Output the [X, Y] coordinate of the center of the cell containing the given text.  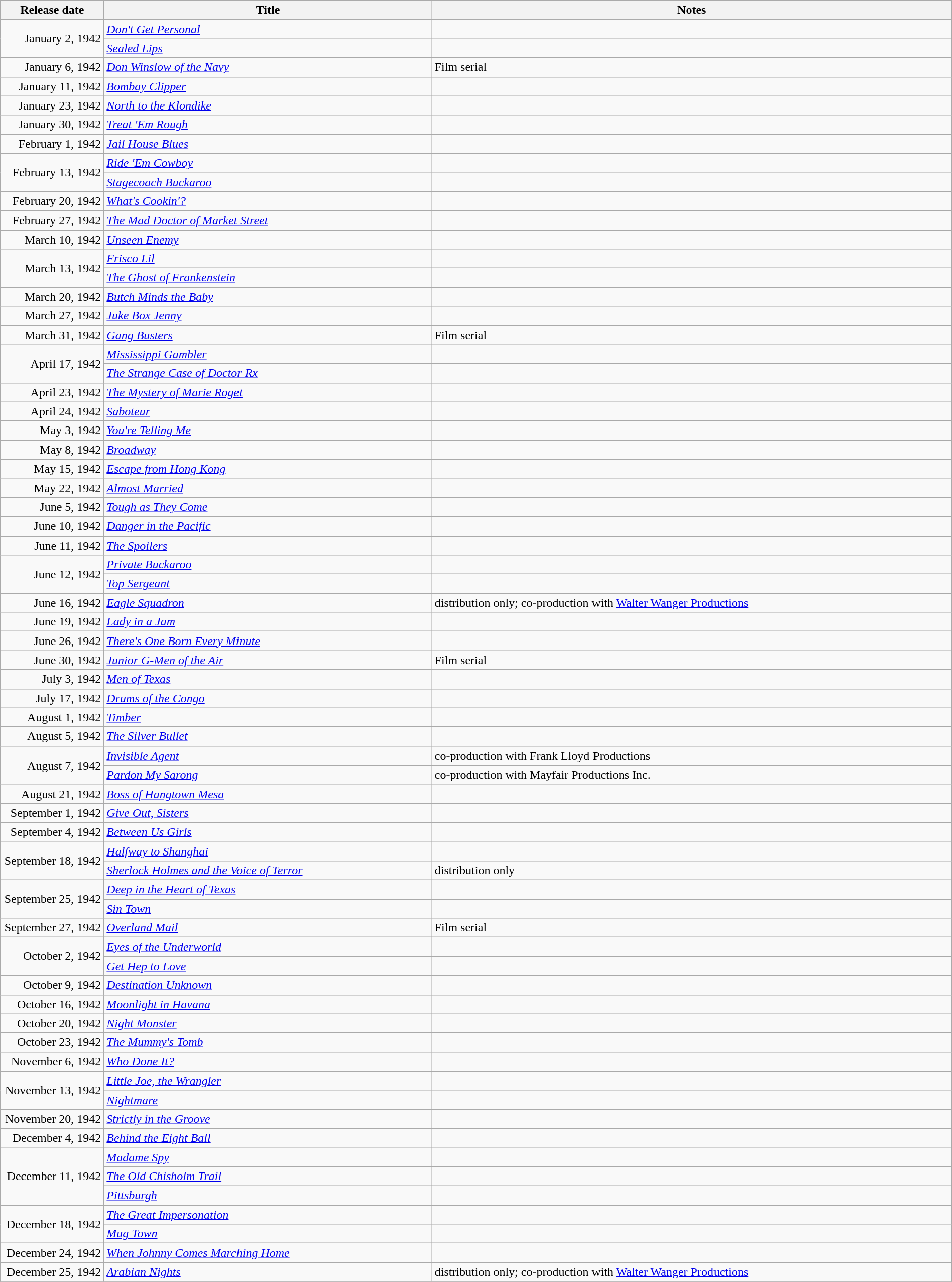
November 20, 1942 [52, 1119]
Juke Box Jenny [268, 316]
Give Out, Sisters [268, 813]
Sealed Lips [268, 48]
Get Hep to Love [268, 966]
Treat 'Em Rough [268, 125]
Ride 'Em Cowboy [268, 163]
October 9, 1942 [52, 985]
July 3, 1942 [52, 679]
Timber [268, 717]
Overland Mail [268, 928]
August 1, 1942 [52, 717]
May 15, 1942 [52, 469]
Junior G-Men of the Air [268, 660]
Top Sergeant [268, 584]
September 18, 1942 [52, 861]
Strictly in the Groove [268, 1119]
July 17, 1942 [52, 698]
Lady in a Jam [268, 622]
Sherlock Holmes and the Voice of Terror [268, 871]
Tough as They Come [268, 507]
June 30, 1942 [52, 660]
Who Done It? [268, 1061]
Drums of the Congo [268, 698]
September 25, 1942 [52, 899]
March 27, 1942 [52, 316]
The Great Impersonation [268, 1215]
Eagle Squadron [268, 603]
Invisible Agent [268, 756]
June 11, 1942 [52, 545]
December 4, 1942 [52, 1138]
Between Us Girls [268, 832]
October 20, 1942 [52, 1023]
October 23, 1942 [52, 1042]
The Old Chisholm Trail [268, 1177]
May 3, 1942 [52, 431]
Saboteur [268, 411]
February 1, 1942 [52, 144]
What's Cookin'? [268, 201]
Private Buckaroo [268, 565]
Gang Busters [268, 335]
October 2, 1942 [52, 956]
Arabian Nights [268, 1272]
Title [268, 10]
Almost Married [268, 488]
January 23, 1942 [52, 105]
March 20, 1942 [52, 297]
Eyes of the Underworld [268, 947]
June 12, 1942 [52, 574]
North to the Klondike [268, 105]
distribution only [692, 871]
Don't Get Personal [268, 29]
February 27, 1942 [52, 220]
Deep in the Heart of Texas [268, 890]
Behind the Eight Ball [268, 1138]
Little Joe, the Wrangler [268, 1081]
Bombay Clipper [268, 86]
Release date [52, 10]
December 18, 1942 [52, 1224]
Halfway to Shanghai [268, 851]
April 17, 1942 [52, 364]
The Mad Doctor of Market Street [268, 220]
co-production with Mayfair Productions Inc. [692, 775]
Stagecoach Buckaroo [268, 182]
Sin Town [268, 909]
May 22, 1942 [52, 488]
May 8, 1942 [52, 450]
March 10, 1942 [52, 240]
August 7, 1942 [52, 765]
November 13, 1942 [52, 1090]
June 5, 1942 [52, 507]
Mississippi Gambler [268, 354]
Destination Unknown [268, 985]
June 16, 1942 [52, 603]
Notes [692, 10]
December 24, 1942 [52, 1253]
August 5, 1942 [52, 736]
Boss of Hangtown Mesa [268, 794]
December 25, 1942 [52, 1272]
The Ghost of Frankenstein [268, 278]
December 11, 1942 [52, 1176]
October 16, 1942 [52, 1004]
June 10, 1942 [52, 526]
You're Telling Me [268, 431]
The Mystery of Marie Roget [268, 392]
The Strange Case of Doctor Rx [268, 373]
June 19, 1942 [52, 622]
August 21, 1942 [52, 794]
June 26, 1942 [52, 641]
Unseen Enemy [268, 240]
Broadway [268, 450]
Mug Town [268, 1234]
Moonlight in Havana [268, 1004]
January 30, 1942 [52, 125]
The Spoilers [268, 545]
January 6, 1942 [52, 67]
January 2, 1942 [52, 39]
Pittsburgh [268, 1196]
Pardon My Sarong [268, 775]
November 6, 1942 [52, 1061]
April 24, 1942 [52, 411]
Madame Spy [268, 1157]
Escape from Hong Kong [268, 469]
Danger in the Pacific [268, 526]
Butch Minds the Baby [268, 297]
Don Winslow of the Navy [268, 67]
September 1, 1942 [52, 813]
September 27, 1942 [52, 928]
January 11, 1942 [52, 86]
Men of Texas [268, 679]
When Johnny Comes Marching Home [268, 1253]
Nightmare [268, 1100]
co-production with Frank Lloyd Productions [692, 756]
The Silver Bullet [268, 736]
September 4, 1942 [52, 832]
There's One Born Every Minute [268, 641]
Frisco Lil [268, 259]
Night Monster [268, 1023]
February 20, 1942 [52, 201]
April 23, 1942 [52, 392]
February 13, 1942 [52, 172]
The Mummy's Tomb [268, 1042]
March 31, 1942 [52, 335]
Jail House Blues [268, 144]
March 13, 1942 [52, 268]
